Locate the cell with the specified text and output its (X, Y) center coordinate. 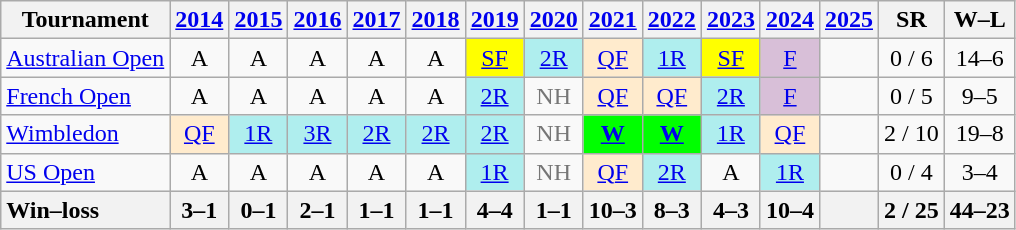
4–3 (730, 210)
3–4 (980, 172)
W–L (980, 20)
2014 (200, 20)
2025 (848, 20)
44–23 (980, 210)
3–1 (200, 210)
2 / 25 (912, 210)
2018 (436, 20)
0 / 5 (912, 96)
2015 (258, 20)
2016 (318, 20)
Wimbledon (86, 134)
8–3 (672, 210)
9–5 (980, 96)
10–4 (790, 210)
2020 (554, 20)
2021 (612, 20)
US Open (86, 172)
19–8 (980, 134)
Win–loss (86, 210)
0 / 6 (912, 58)
0 / 4 (912, 172)
2024 (790, 20)
14–6 (980, 58)
Australian Open (86, 58)
10–3 (612, 210)
SR (912, 20)
3R (318, 134)
2019 (494, 20)
2017 (376, 20)
2 / 10 (912, 134)
2023 (730, 20)
Tournament (86, 20)
2–1 (318, 210)
4–4 (494, 210)
0–1 (258, 210)
2022 (672, 20)
French Open (86, 96)
